Scan for the cell matching the given text and deliver its (x, y) coordinate at center. 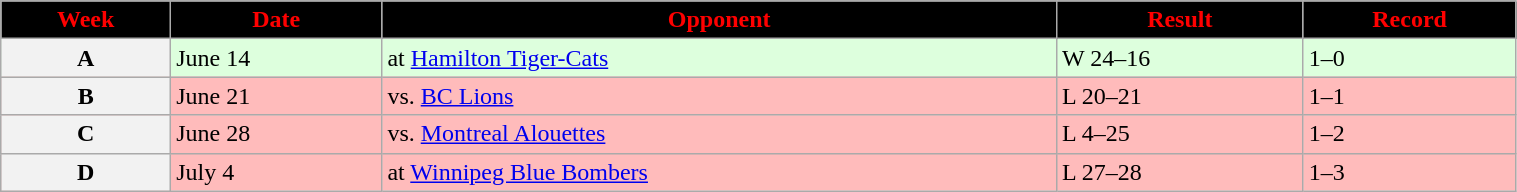
1–3 (1410, 172)
Week (86, 20)
vs. Montreal Alouettes (720, 134)
at Winnipeg Blue Bombers (720, 172)
1–1 (1410, 96)
July 4 (276, 172)
June 28 (276, 134)
L 20–21 (1180, 96)
Result (1180, 20)
June 21 (276, 96)
B (86, 96)
1–2 (1410, 134)
vs. BC Lions (720, 96)
June 14 (276, 58)
A (86, 58)
at Hamilton Tiger-Cats (720, 58)
Opponent (720, 20)
Record (1410, 20)
D (86, 172)
1–0 (1410, 58)
W 24–16 (1180, 58)
L 27–28 (1180, 172)
L 4–25 (1180, 134)
Date (276, 20)
C (86, 134)
